For the text-containing cell, return its midpoint in [x, y] coordinate format. 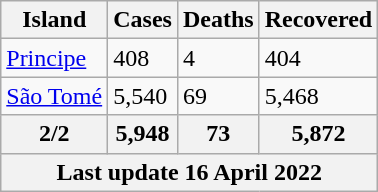
5,540 [143, 96]
404 [318, 58]
5,872 [318, 134]
408 [143, 58]
5,468 [318, 96]
2/2 [54, 134]
Cases [143, 20]
Deaths [218, 20]
Principe [54, 58]
73 [218, 134]
69 [218, 96]
Recovered [318, 20]
Island [54, 20]
São Tomé [54, 96]
5,948 [143, 134]
4 [218, 58]
Last update 16 April 2022 [190, 172]
